Locate the cell with the specified text and output its (X, Y) center coordinate. 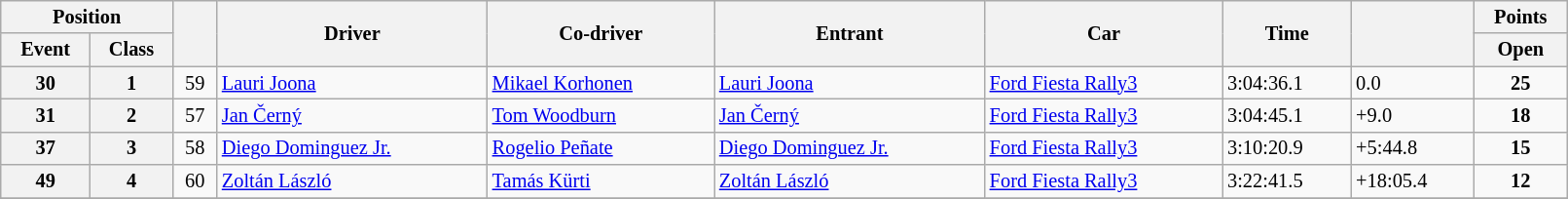
30 (46, 83)
Event (46, 50)
Entrant (850, 33)
Car (1104, 33)
31 (46, 115)
18 (1520, 115)
59 (195, 83)
+5:44.8 (1411, 148)
Points (1520, 17)
Position (88, 17)
1 (132, 83)
57 (195, 115)
3:04:45.1 (1287, 115)
58 (195, 148)
3:22:41.5 (1287, 181)
Tamás Kürti (602, 181)
Rogelio Peñate (602, 148)
Class (132, 50)
+18:05.4 (1411, 181)
3:10:20.9 (1287, 148)
Time (1287, 33)
25 (1520, 83)
4 (132, 181)
3 (132, 148)
+9.0 (1411, 115)
Co-driver (602, 33)
Tom Woodburn (602, 115)
12 (1520, 181)
37 (46, 148)
15 (1520, 148)
60 (195, 181)
Driver (352, 33)
3:04:36.1 (1287, 83)
0.0 (1411, 83)
Mikael Korhonen (602, 83)
49 (46, 181)
Open (1520, 50)
2 (132, 115)
